For the text-containing cell, return its midpoint in (X, Y) coordinate format. 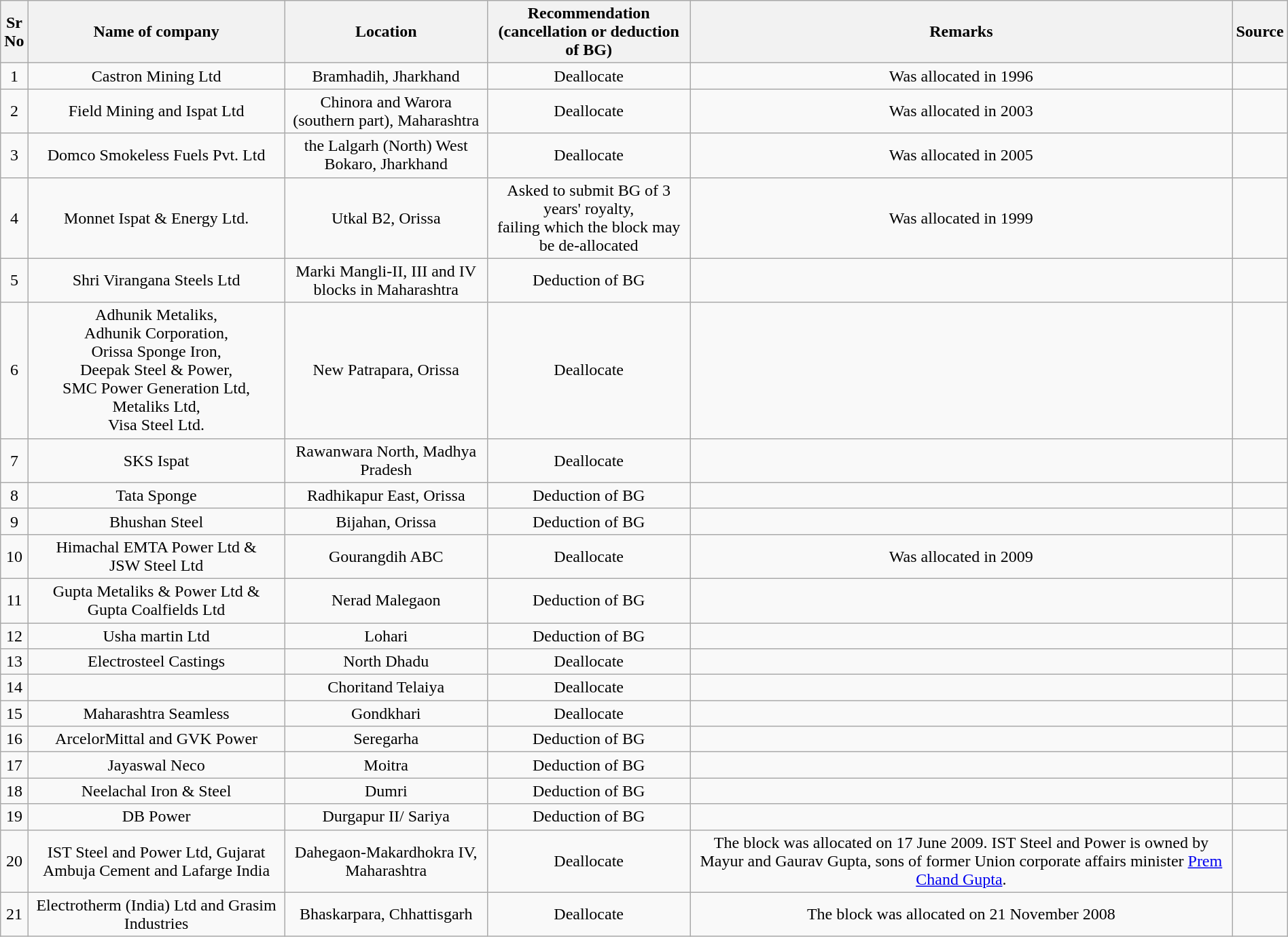
Radhikapur East, Orissa (386, 495)
Tata Sponge (156, 495)
Monnet Ispat & Energy Ltd. (156, 217)
Was allocated in 1999 (961, 217)
Moitra (386, 765)
Electrosteel Castings (156, 662)
16 (14, 739)
The block was allocated on 21 November 2008 (961, 915)
17 (14, 765)
7 (14, 461)
Marki Mangli-II, III and IV blocks in Maharashtra (386, 280)
Was allocated in 2009 (961, 556)
Utkal B2, Orissa (386, 217)
Dumri (386, 791)
SKS Ispat (156, 461)
Castron Mining Ltd (156, 76)
DB Power (156, 817)
Bhaskarpara, Chhattisgarh (386, 915)
Bhushan Steel (156, 521)
Nerad Malegaon (386, 601)
Himachal EMTA Power Ltd & JSW Steel Ltd (156, 556)
8 (14, 495)
SrNo (14, 32)
Gourangdih ABC (386, 556)
Recommendation(cancellation or deduction of BG) (588, 32)
IST Steel and Power Ltd, Gujarat Ambuja Cement and Lafarge India (156, 861)
Field Mining and Ispat Ltd (156, 111)
Adhunik Metaliks, Adhunik Corporation,Orissa Sponge Iron,Deepak Steel & Power,SMC Power Generation Ltd,Metaliks Ltd,Visa Steel Ltd. (156, 370)
Bramhadih, Jharkhand (386, 76)
North Dhadu (386, 662)
4 (14, 217)
Lohari (386, 635)
the Lalgarh (North) West Bokaro, Jharkhand (386, 155)
Was allocated in 1996 (961, 76)
Location (386, 32)
Usha martin Ltd (156, 635)
Was allocated in 2003 (961, 111)
3 (14, 155)
9 (14, 521)
Remarks (961, 32)
Seregarha (386, 739)
13 (14, 662)
12 (14, 635)
Rawanwara North, Madhya Pradesh (386, 461)
18 (14, 791)
Asked to submit BG of 3 years' royalty,failing which the block may be de-allocated (588, 217)
ArcelorMittal and GVK Power (156, 739)
Chinora and Warora (southern part), Maharashtra (386, 111)
Was allocated in 2005 (961, 155)
Choritand Telaiya (386, 688)
Electrotherm (India) Ltd and Grasim Industries (156, 915)
Durgapur II/ Sariya (386, 817)
20 (14, 861)
Shri Virangana Steels Ltd (156, 280)
Neelachal Iron & Steel (156, 791)
Maharashtra Seamless (156, 713)
Source (1259, 32)
Jayaswal Neco (156, 765)
11 (14, 601)
Name of company (156, 32)
19 (14, 817)
15 (14, 713)
21 (14, 915)
Bijahan, Orissa (386, 521)
Gondkhari (386, 713)
1 (14, 76)
2 (14, 111)
6 (14, 370)
10 (14, 556)
Gupta Metaliks & Power Ltd & Gupta Coalfields Ltd (156, 601)
New Patrapara, Orissa (386, 370)
14 (14, 688)
Domco Smokeless Fuels Pvt. Ltd (156, 155)
Dahegaon-Makardhokra IV, Maharashtra (386, 861)
5 (14, 280)
